Detect which cell encompasses the target text, then output its (X, Y) center coordinate. 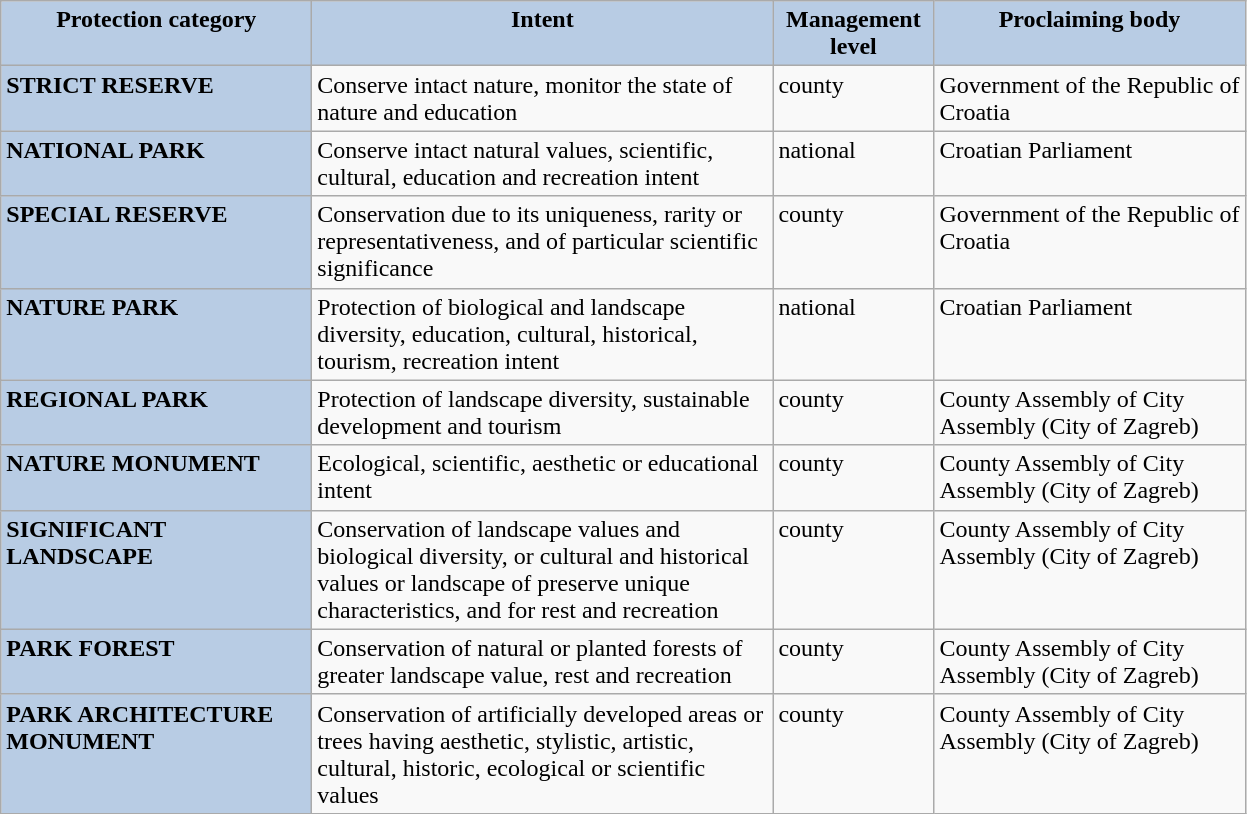
Ecological, scientific, aesthetic or educational intent (542, 478)
STRICT RESERVE (156, 98)
Protection of biological and landscape diversity, education, cultural, historical, tourism, recreation intent (542, 334)
Conserve intact natural values, scientific, cultural, education and recreation intent (542, 164)
SPECIAL RESERVE (156, 242)
NATURE MONUMENT (156, 478)
PARK ARCHITECTURE MONUMENT (156, 754)
NATURE PARK (156, 334)
REGIONAL PARK (156, 412)
SIGNIFICANT LANDSCAPE (156, 570)
Conservation due to its uniqueness, rarity or representativeness, and of particular scientific significance (542, 242)
Conservation of artificially developed areas or trees having aesthetic, stylistic, artistic, cultural, historic, ecological or scientific values (542, 754)
Management level (854, 34)
Intent (542, 34)
Conserve intact nature, monitor the state of nature and education (542, 98)
Conservation of natural or planted forests of greater landscape value, rest and recreation (542, 662)
Protection of landscape diversity, sustainable development and tourism (542, 412)
Proclaiming body (1090, 34)
NATIONAL PARK (156, 164)
Protection category (156, 34)
PARK FOREST (156, 662)
